Scan for the cell matching the given text and deliver its [x, y] coordinate at center. 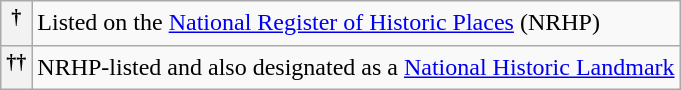
Listed on the National Register of Historic Places (NRHP) [356, 24]
†† [16, 68]
† [16, 24]
NRHP-listed and also designated as a National Historic Landmark [356, 68]
